Return [x, y] of the center of cell containing provided text 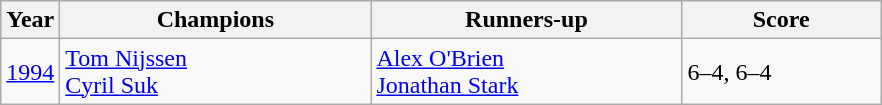
Year [30, 20]
Champions [216, 20]
1994 [30, 72]
Runners-up [526, 20]
6–4, 6–4 [782, 72]
Score [782, 20]
Alex O'Brien Jonathan Stark [526, 72]
Tom Nijssen Cyril Suk [216, 72]
